Scan for the cell matching the given text and deliver its (X, Y) coordinate at center. 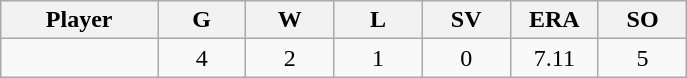
4 (202, 58)
W (290, 20)
Player (80, 20)
1 (378, 58)
SO (642, 20)
G (202, 20)
SV (466, 20)
ERA (554, 20)
2 (290, 58)
7.11 (554, 58)
5 (642, 58)
L (378, 20)
0 (466, 58)
